Return [X, Y] of the center of cell containing provided text 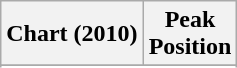
PeakPosition [190, 34]
Chart (2010) [72, 34]
